Capture the cell that displays the provided text and extract its (X, Y) central coordinate. 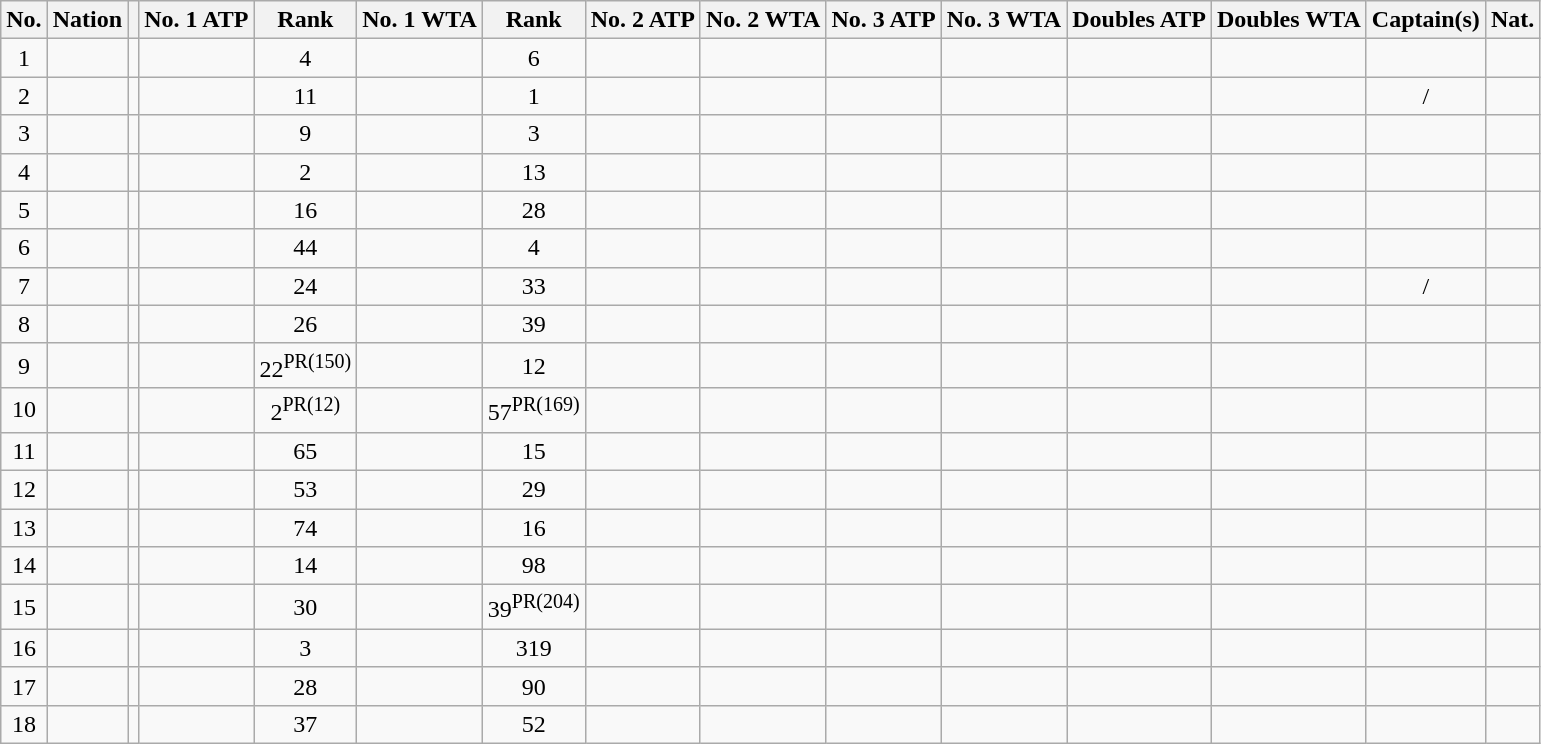
90 (534, 686)
29 (534, 489)
No. 2 ATP (642, 20)
Nat. (1512, 20)
Doubles WTA (1288, 20)
22PR(150) (306, 366)
98 (534, 566)
No. 1 WTA (420, 20)
52 (534, 724)
10 (24, 410)
7 (24, 286)
24 (306, 286)
65 (306, 451)
No. 2 WTA (763, 20)
2PR(12) (306, 410)
30 (306, 608)
Nation (87, 20)
53 (306, 489)
319 (534, 648)
37 (306, 724)
Captain(s) (1426, 20)
17 (24, 686)
33 (534, 286)
No. 3 WTA (1004, 20)
No. 1 ATP (196, 20)
8 (24, 324)
39 (534, 324)
No. 3 ATP (884, 20)
5 (24, 210)
No. (24, 20)
Doubles ATP (1140, 20)
18 (24, 724)
26 (306, 324)
74 (306, 528)
57PR(169) (534, 410)
44 (306, 248)
39PR(204) (534, 608)
